Locate the cell with the specified text and output its (x, y) center coordinate. 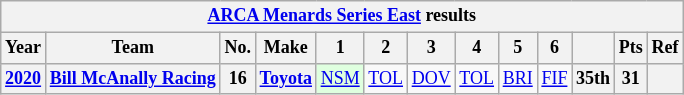
Ref (665, 48)
NSM (340, 78)
16 (238, 78)
ARCA Menards Series East results (342, 16)
BRI (518, 78)
Year (24, 48)
35th (594, 78)
3 (431, 48)
DOV (431, 78)
Team (132, 48)
Pts (630, 48)
Bill McAnally Racing (132, 78)
4 (476, 48)
31 (630, 78)
6 (554, 48)
No. (238, 48)
2 (386, 48)
2020 (24, 78)
Make (286, 48)
Toyota (286, 78)
5 (518, 48)
1 (340, 48)
FIF (554, 78)
